Capture the cell that displays the provided text and extract its (X, Y) central coordinate. 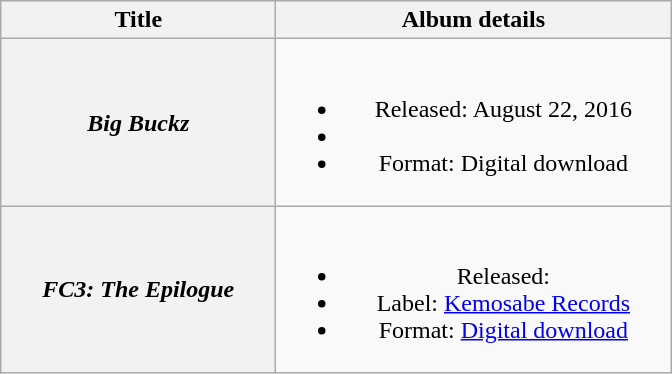
Album details (474, 20)
Released: August 22, 2016Format: Digital download (474, 122)
Title (138, 20)
FC3: The Epilogue (138, 290)
Big Buckz (138, 122)
Released: Label: Kemosabe RecordsFormat: Digital download (474, 290)
